Locate the cell with the specified text and output its [X, Y] center coordinate. 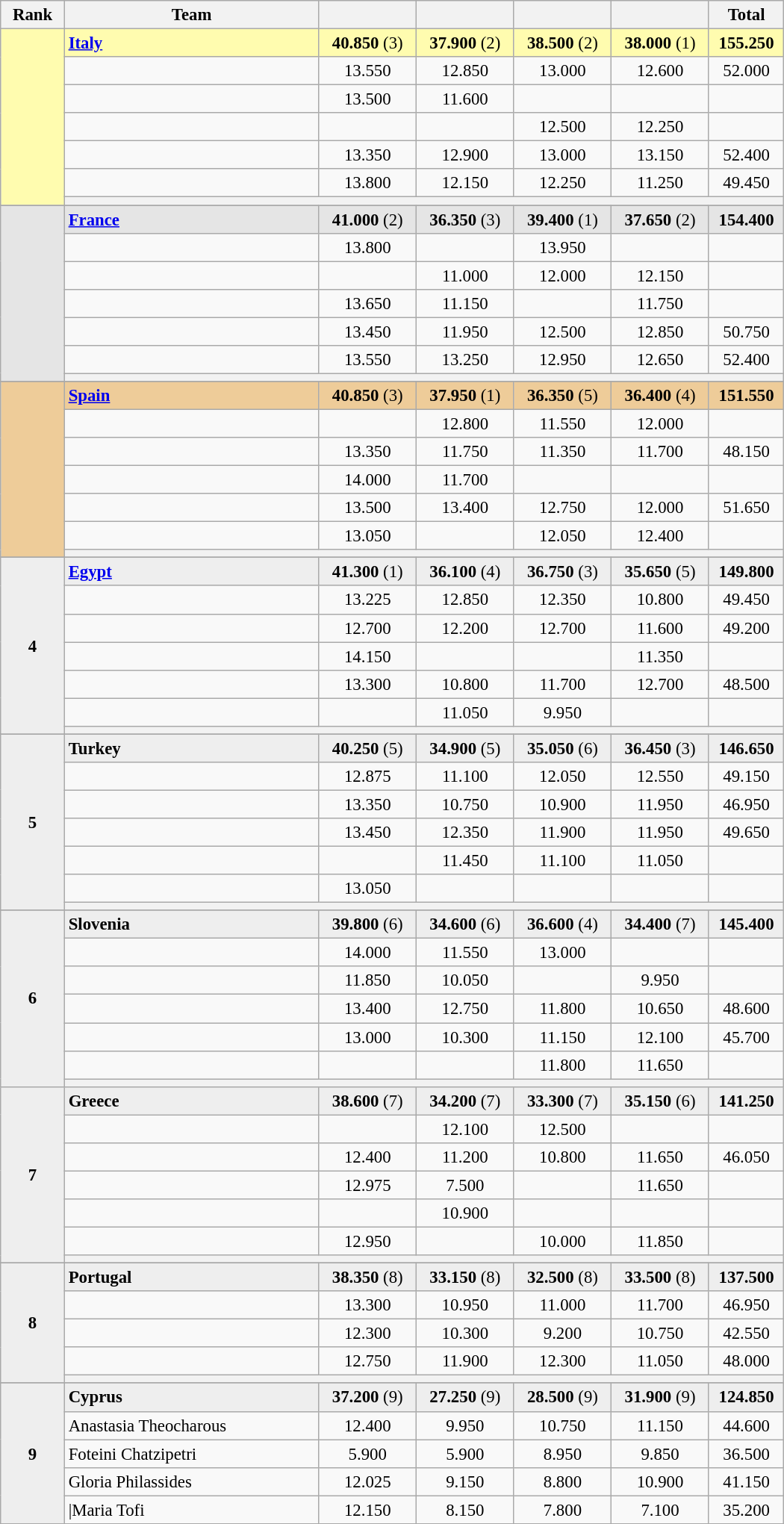
4 [33, 646]
38.000 (1) [660, 43]
36.400 (4) [660, 396]
36.450 (3) [660, 748]
38.600 (7) [367, 1101]
44.600 [747, 1425]
Slovenia [191, 924]
36.350 (5) [563, 396]
50.750 [747, 332]
45.700 [747, 1037]
7.100 [660, 1510]
13.650 [367, 303]
Spain [191, 396]
Portugal [191, 1278]
7.800 [563, 1510]
12.800 [466, 423]
36.600 (4) [563, 924]
9 [33, 1454]
41.150 [747, 1481]
48.150 [747, 452]
8.950 [563, 1454]
36.750 (3) [563, 572]
Total [747, 15]
46.050 [747, 1157]
12.975 [367, 1185]
13.250 [466, 360]
41.300 (1) [367, 572]
52.000 [747, 71]
33.500 (8) [660, 1278]
33.150 (8) [466, 1278]
49.200 [747, 628]
11.450 [466, 861]
Rank [33, 15]
8.150 [466, 1510]
Turkey [191, 748]
37.950 (1) [466, 396]
Anastasia Theocharous [191, 1425]
48.000 [747, 1361]
12.650 [660, 360]
Gloria Philassides [191, 1481]
11.250 [660, 183]
141.250 [747, 1101]
34.900 (5) [466, 748]
42.550 [747, 1334]
9.150 [466, 1481]
6 [33, 998]
49.650 [747, 833]
146.650 [747, 748]
35.050 (6) [563, 748]
37.650 (2) [660, 220]
Italy [191, 43]
51.650 [747, 508]
12.600 [660, 71]
38.350 (8) [367, 1278]
33.300 (7) [563, 1101]
34.400 (7) [660, 924]
40.250 (5) [367, 748]
35.150 (6) [660, 1101]
12.025 [367, 1481]
8.800 [563, 1481]
28.500 (9) [563, 1398]
36.350 (3) [466, 220]
12.200 [466, 628]
|Maria Tofi [191, 1510]
154.400 [747, 220]
Foteini Chatzipetri [191, 1454]
12.900 [466, 155]
Egypt [191, 572]
13.225 [367, 600]
34.600 (6) [466, 924]
151.550 [747, 396]
13.950 [563, 247]
France [191, 220]
14.150 [367, 656]
39.800 (6) [367, 924]
34.200 (7) [466, 1101]
12.875 [367, 777]
155.250 [747, 43]
35.650 (5) [660, 572]
10.000 [563, 1241]
10.650 [660, 1009]
Greece [191, 1101]
36.500 [747, 1454]
Team [191, 15]
37.900 (2) [466, 43]
124.850 [747, 1398]
12.550 [660, 777]
36.100 (4) [466, 572]
48.600 [747, 1009]
7 [33, 1175]
31.900 (9) [660, 1398]
41.000 (2) [367, 220]
Cyprus [191, 1398]
37.200 (9) [367, 1398]
7.500 [466, 1185]
35.200 [747, 1510]
5 [33, 822]
11.200 [466, 1157]
8 [33, 1323]
137.500 [747, 1278]
27.250 (9) [466, 1398]
13.150 [660, 155]
32.500 (8) [563, 1278]
49.150 [747, 777]
9.850 [660, 1454]
9.200 [563, 1334]
38.500 (2) [563, 43]
10.950 [466, 1305]
145.400 [747, 924]
39.400 (1) [563, 220]
149.800 [747, 572]
48.500 [747, 684]
10.050 [466, 980]
